Detect which cell encompasses the target text, then output its (X, Y) center coordinate. 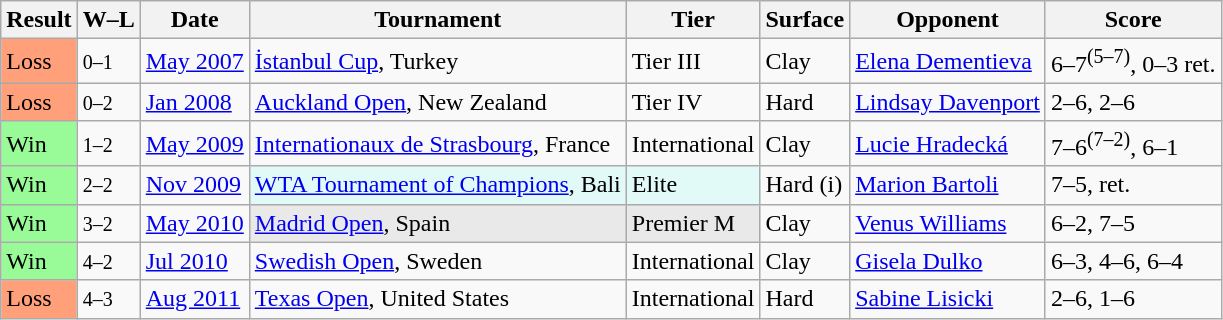
Premier M (693, 223)
Auckland Open, New Zealand (438, 102)
0–2 (108, 102)
3–2 (108, 223)
May 2010 (194, 223)
Tier IV (693, 102)
Elite (693, 185)
2–6, 1–6 (1133, 299)
Lucie Hradecká (948, 144)
7–5, ret. (1133, 185)
Texas Open, United States (438, 299)
4–3 (108, 299)
Jul 2010 (194, 261)
1–2 (108, 144)
Sabine Lisicki (948, 299)
7–6(7–2), 6–1 (1133, 144)
Surface (805, 20)
6–3, 4–6, 6–4 (1133, 261)
6–2, 7–5 (1133, 223)
Opponent (948, 20)
Tier III (693, 62)
Lindsay Davenport (948, 102)
Elena Dementieva (948, 62)
Internationaux de Strasbourg, France (438, 144)
Nov 2009 (194, 185)
May 2007 (194, 62)
Swedish Open, Sweden (438, 261)
0–1 (108, 62)
WTA Tournament of Champions, Bali (438, 185)
Result (39, 20)
Madrid Open, Spain (438, 223)
Venus Williams (948, 223)
Date (194, 20)
Aug 2011 (194, 299)
Jan 2008 (194, 102)
2–6, 2–6 (1133, 102)
Gisela Dulko (948, 261)
İstanbul Cup, Turkey (438, 62)
Marion Bartoli (948, 185)
Tier (693, 20)
May 2009 (194, 144)
Tournament (438, 20)
6–7(5–7), 0–3 ret. (1133, 62)
Score (1133, 20)
2–2 (108, 185)
W–L (108, 20)
4–2 (108, 261)
Hard (i) (805, 185)
